Search for the cell housing the specified text and yield its (X, Y) center coordinate. 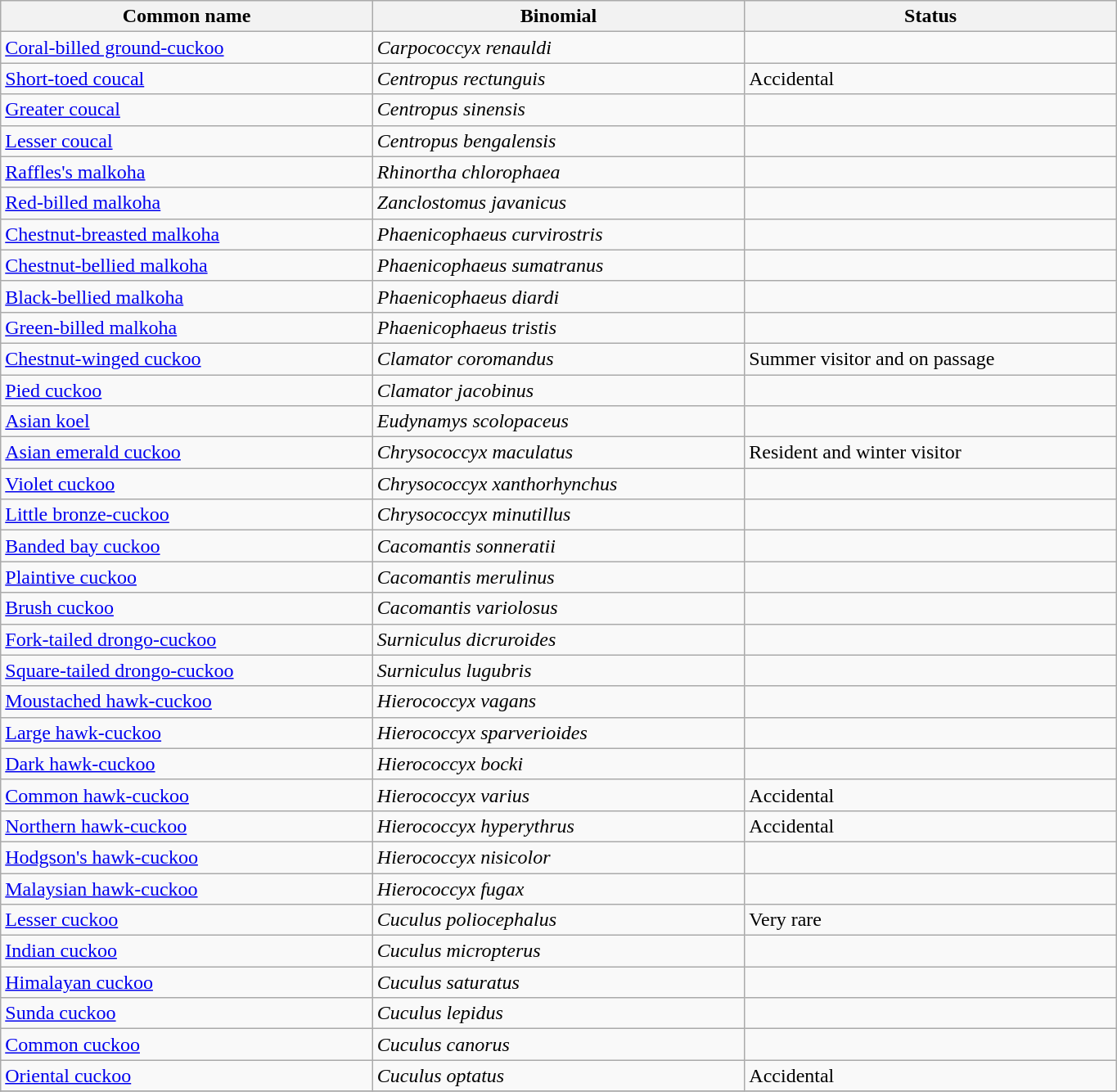
Hierococcyx bocki (558, 764)
Chestnut-winged cuckoo (187, 359)
Very rare (931, 920)
Summer visitor and on passage (931, 359)
Chrysococcyx minutillus (558, 515)
Northern hawk-cuckoo (187, 826)
Asian emerald cuckoo (187, 453)
Common cuckoo (187, 1045)
Centropus rectunguis (558, 79)
Chestnut-bellied malkoha (187, 265)
Clamator coromandus (558, 359)
Centropus sinensis (558, 110)
Greater coucal (187, 110)
Phaenicophaeus curvirostris (558, 234)
Pied cuckoo (187, 390)
Chestnut-breasted malkoha (187, 234)
Lesser cuckoo (187, 920)
Large hawk-cuckoo (187, 733)
Short-toed coucal (187, 79)
Cuculus optatus (558, 1076)
Common name (187, 16)
Status (931, 16)
Phaenicophaeus tristis (558, 327)
Black-bellied malkoha (187, 296)
Centropus bengalensis (558, 141)
Cacomantis variolosus (558, 608)
Malaysian hawk-cuckoo (187, 888)
Chrysococcyx xanthorhynchus (558, 484)
Hodgson's hawk-cuckoo (187, 857)
Sunda cuckoo (187, 1013)
Eudynamys scolopaceus (558, 422)
Hierococcyx vagans (558, 702)
Cuculus saturatus (558, 982)
Clamator jacobinus (558, 390)
Plaintive cuckoo (187, 577)
Hierococcyx hyperythrus (558, 826)
Cuculus poliocephalus (558, 920)
Banded bay cuckoo (187, 546)
Surniculus dicruroides (558, 639)
Hierococcyx nisicolor (558, 857)
Fork-tailed drongo-cuckoo (187, 639)
Binomial (558, 16)
Square-tailed drongo-cuckoo (187, 670)
Surniculus lugubris (558, 670)
Dark hawk-cuckoo (187, 764)
Cuculus micropterus (558, 951)
Coral-billed ground-cuckoo (187, 47)
Cacomantis merulinus (558, 577)
Rhinortha chlorophaea (558, 172)
Moustached hawk-cuckoo (187, 702)
Hierococcyx fugax (558, 888)
Violet cuckoo (187, 484)
Asian koel (187, 422)
Red-billed malkoha (187, 203)
Hierococcyx varius (558, 795)
Little bronze-cuckoo (187, 515)
Raffles's malkoha (187, 172)
Lesser coucal (187, 141)
Cuculus lepidus (558, 1013)
Phaenicophaeus diardi (558, 296)
Common hawk-cuckoo (187, 795)
Phaenicophaeus sumatranus (558, 265)
Hierococcyx sparverioides (558, 733)
Chrysococcyx maculatus (558, 453)
Oriental cuckoo (187, 1076)
Cacomantis sonneratii (558, 546)
Carpococcyx renauldi (558, 47)
Resident and winter visitor (931, 453)
Cuculus canorus (558, 1045)
Green-billed malkoha (187, 327)
Brush cuckoo (187, 608)
Zanclostomus javanicus (558, 203)
Indian cuckoo (187, 951)
Himalayan cuckoo (187, 982)
